Determine the [x, y] coordinate at the center of the cell enclosing the given text.  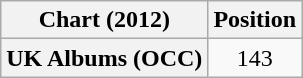
143 [255, 58]
UK Albums (OCC) [104, 58]
Chart (2012) [104, 20]
Position [255, 20]
